From the cell containing the given text, extract its center point as (X, Y) coordinate. 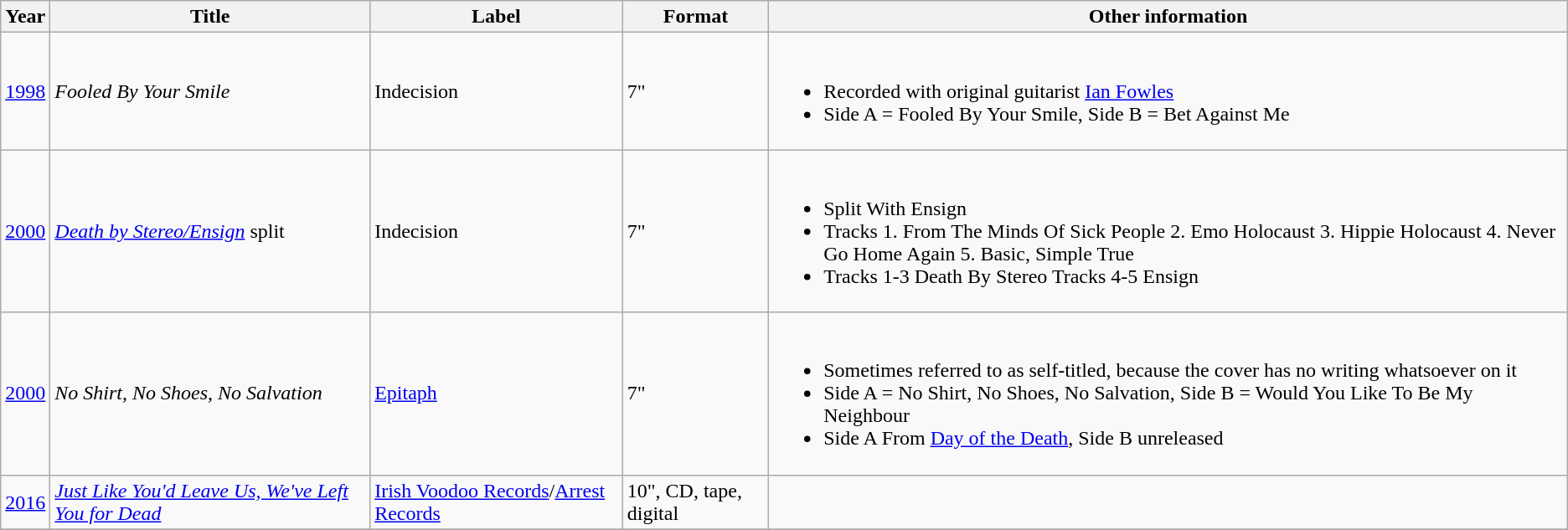
Death by Stereo/Ensign split (210, 231)
Recorded with original guitarist Ian FowlesSide A = Fooled By Your Smile, Side B = Bet Against Me (1168, 91)
Just Like You'd Leave Us, We've Left You for Dead (210, 502)
Other information (1168, 17)
10", CD, tape, digital (695, 502)
Epitaph (497, 394)
2016 (25, 502)
Year (25, 17)
Title (210, 17)
Format (695, 17)
Label (497, 17)
1998 (25, 91)
No Shirt, No Shoes, No Salvation (210, 394)
Fooled By Your Smile (210, 91)
Irish Voodoo Records/Arrest Records (497, 502)
